Return the (x, y) coordinate for the center point of the cell that contains the specified text.  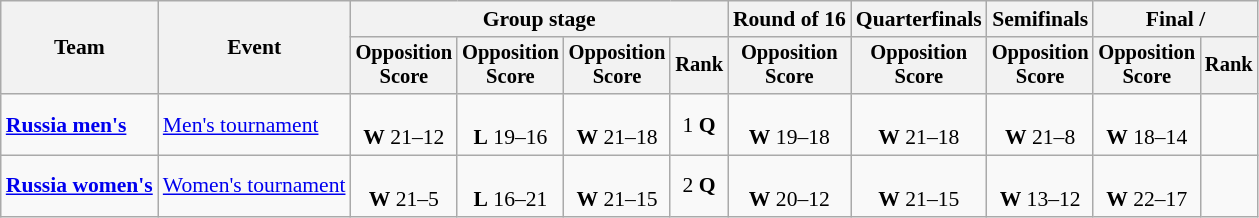
Semifinals (1040, 19)
W 21–5 (404, 186)
Event (254, 48)
Quarterfinals (919, 19)
W 21–8 (1040, 124)
Men's tournament (254, 124)
Group stage (540, 19)
Women's tournament (254, 186)
W 22–17 (1146, 186)
W 18–14 (1146, 124)
Team (80, 48)
2 Q (699, 186)
1 Q (699, 124)
L 19–16 (510, 124)
W 20–12 (790, 186)
Final / (1175, 19)
W 13–12 (1040, 186)
Round of 16 (790, 19)
Russia men's (80, 124)
W 19–18 (790, 124)
L 16–21 (510, 186)
Russia women's (80, 186)
W 21–12 (404, 124)
